Scan for the cell matching the given text and deliver its (X, Y) coordinate at center. 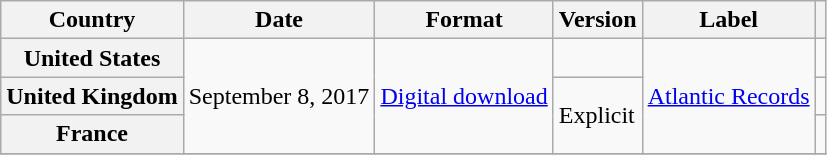
Atlantic Records (728, 96)
United States (92, 58)
France (92, 134)
Format (464, 20)
Digital download (464, 96)
Country (92, 20)
September 8, 2017 (279, 96)
United Kingdom (92, 96)
Label (728, 20)
Version (598, 20)
Explicit (598, 115)
Date (279, 20)
